Identify which cell holds the provided text, then report its (X, Y) central coordinate. 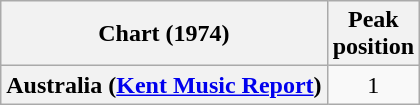
1 (373, 85)
Chart (1974) (164, 34)
Australia (Kent Music Report) (164, 85)
Peakposition (373, 34)
